Identify which cell holds the provided text, then report its [X, Y] central coordinate. 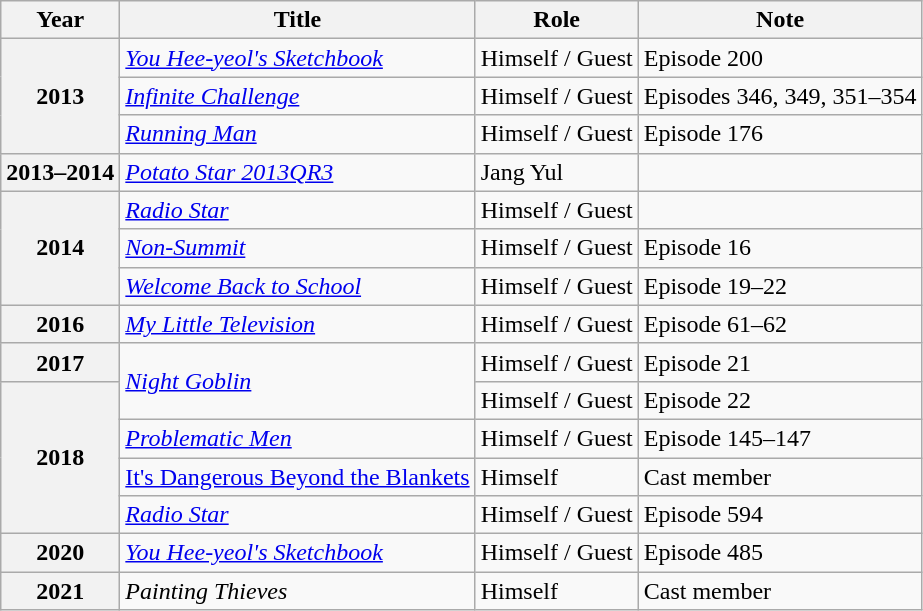
Note [780, 20]
Episode 145–147 [780, 438]
Episode 594 [780, 515]
Episode 176 [780, 134]
2014 [60, 248]
Jang Yul [556, 172]
2020 [60, 553]
Painting Thieves [298, 591]
My Little Television [298, 324]
2017 [60, 362]
Role [556, 20]
Episode 485 [780, 553]
2021 [60, 591]
Episode 21 [780, 362]
Episode 16 [780, 248]
Infinite Challenge [298, 96]
Non-Summit [298, 248]
Welcome Back to School [298, 286]
Problematic Men [298, 438]
Episodes 346, 349, 351–354 [780, 96]
It's Dangerous Beyond the Blankets [298, 477]
Running Man [298, 134]
Year [60, 20]
Episode 61–62 [780, 324]
2018 [60, 457]
Episode 200 [780, 58]
2016 [60, 324]
Potato Star 2013QR3 [298, 172]
2013–2014 [60, 172]
Episode 19–22 [780, 286]
Night Goblin [298, 381]
Title [298, 20]
2013 [60, 96]
Episode 22 [780, 400]
